Capture the cell that displays the provided text and extract its [x, y] central coordinate. 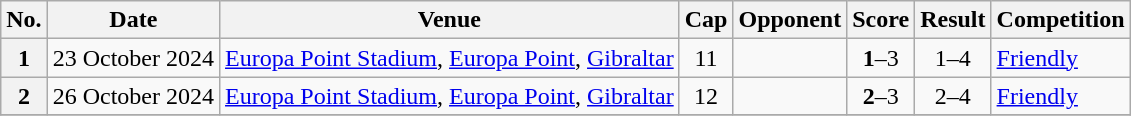
2–3 [881, 96]
1–4 [953, 58]
2–4 [953, 96]
12 [706, 96]
Result [953, 20]
11 [706, 58]
Date [133, 20]
1 [24, 58]
26 October 2024 [133, 96]
Cap [706, 20]
Opponent [790, 20]
Venue [450, 20]
Score [881, 20]
Competition [1060, 20]
23 October 2024 [133, 58]
No. [24, 20]
2 [24, 96]
1–3 [881, 58]
